Capture the cell that displays the provided text and extract its [x, y] central coordinate. 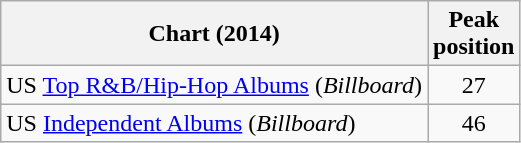
46 [474, 123]
US Top R&B/Hip-Hop Albums (Billboard) [214, 85]
27 [474, 85]
Peakposition [474, 34]
Chart (2014) [214, 34]
US Independent Albums (Billboard) [214, 123]
